Extract the [x, y] coordinate from the center of the cell holding the provided text.  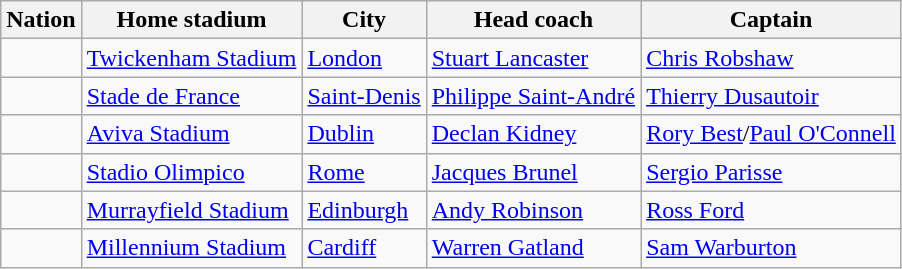
Stuart Lancaster [533, 58]
Thierry Dusautoir [772, 96]
Andy Robinson [533, 210]
Rory Best/Paul O'Connell [772, 134]
Warren Gatland [533, 248]
City [364, 20]
Aviva Stadium [192, 134]
Captain [772, 20]
Chris Robshaw [772, 58]
Rome [364, 172]
Cardiff [364, 248]
Home stadium [192, 20]
Sam Warburton [772, 248]
Murrayfield Stadium [192, 210]
London [364, 58]
Millennium Stadium [192, 248]
Twickenham Stadium [192, 58]
Philippe Saint-André [533, 96]
Dublin [364, 134]
Nation [41, 20]
Saint-Denis [364, 96]
Head coach [533, 20]
Edinburgh [364, 210]
Sergio Parisse [772, 172]
Declan Kidney [533, 134]
Stadio Olimpico [192, 172]
Stade de France [192, 96]
Ross Ford [772, 210]
Jacques Brunel [533, 172]
